Pinpoint the cell where the given text exists, returning its [x, y] midpoint coordinate. 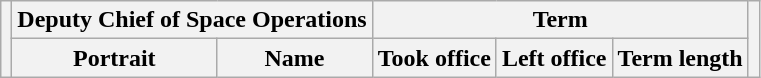
Left office [554, 58]
Term length [680, 58]
Term [560, 20]
Name [294, 58]
Deputy Chief of Space Operations [192, 20]
Took office [434, 58]
Portrait [114, 58]
